Provide the (x, y) coordinate of the cell's center where the given text is located.  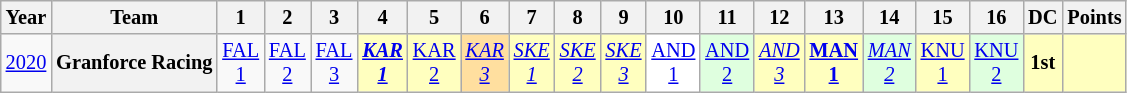
KAR1 (382, 63)
SKE2 (578, 63)
10 (673, 17)
11 (727, 17)
Year (26, 17)
2 (288, 17)
13 (834, 17)
AND1 (673, 63)
2020 (26, 63)
Points (1094, 17)
1 (240, 17)
6 (484, 17)
KAR3 (484, 63)
9 (624, 17)
FAL3 (334, 63)
KAR2 (434, 63)
4 (382, 17)
FAL1 (240, 63)
MAN2 (890, 63)
MAN1 (834, 63)
DC (1042, 17)
1st (1042, 63)
3 (334, 17)
16 (996, 17)
AND3 (779, 63)
15 (943, 17)
AND2 (727, 63)
5 (434, 17)
Team (134, 17)
SKE3 (624, 63)
FAL2 (288, 63)
Granforce Racing (134, 63)
7 (532, 17)
8 (578, 17)
KNU2 (996, 63)
KNU1 (943, 63)
14 (890, 17)
SKE1 (532, 63)
12 (779, 17)
